Output the (x, y) coordinate of the center of the cell containing the given text.  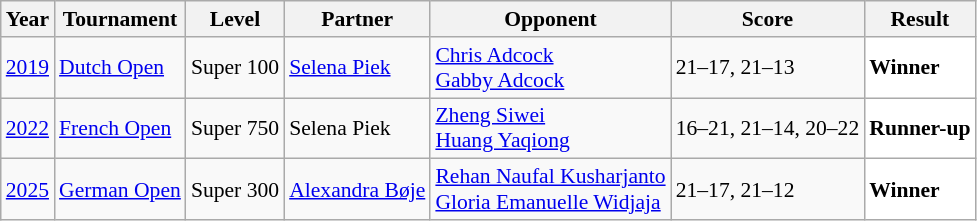
Rehan Naufal Kusharjanto Gloria Emanuelle Widjaja (550, 190)
2025 (28, 190)
Partner (357, 19)
Level (235, 19)
21–17, 21–12 (768, 190)
Super 750 (235, 128)
German Open (120, 190)
Score (768, 19)
French Open (120, 128)
2019 (28, 68)
Super 100 (235, 68)
Tournament (120, 19)
Result (920, 19)
Alexandra Bøje (357, 190)
16–21, 21–14, 20–22 (768, 128)
Super 300 (235, 190)
Chris Adcock Gabby Adcock (550, 68)
Dutch Open (120, 68)
Zheng Siwei Huang Yaqiong (550, 128)
2022 (28, 128)
Year (28, 19)
Opponent (550, 19)
Runner-up (920, 128)
21–17, 21–13 (768, 68)
